Provide the (x, y) coordinate of the cell's center where the given text is located.  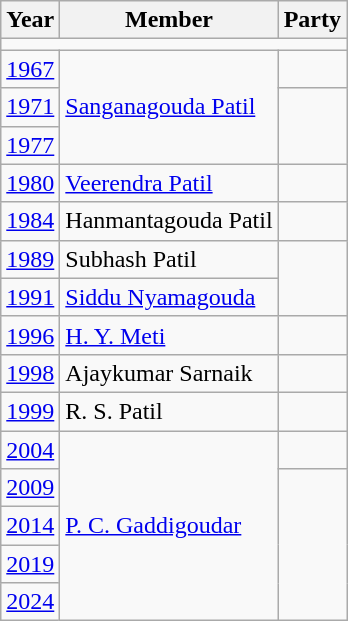
1977 (30, 145)
Party (312, 20)
Siddu Nyamagouda (169, 297)
H. Y. Meti (169, 335)
2019 (30, 564)
P. C. Gaddigoudar (169, 525)
1998 (30, 373)
2014 (30, 526)
1980 (30, 183)
Hanmantagouda Patil (169, 221)
1991 (30, 297)
1999 (30, 411)
Year (30, 20)
2004 (30, 449)
Ajaykumar Sarnaik (169, 373)
1967 (30, 69)
Veerendra Patil (169, 183)
Subhash Patil (169, 259)
2009 (30, 488)
Member (169, 20)
1971 (30, 107)
1996 (30, 335)
1984 (30, 221)
1989 (30, 259)
2024 (30, 602)
R. S. Patil (169, 411)
Sanganagouda Patil (169, 107)
